Determine the (X, Y) coordinate at the center of the cell enclosing the given text.  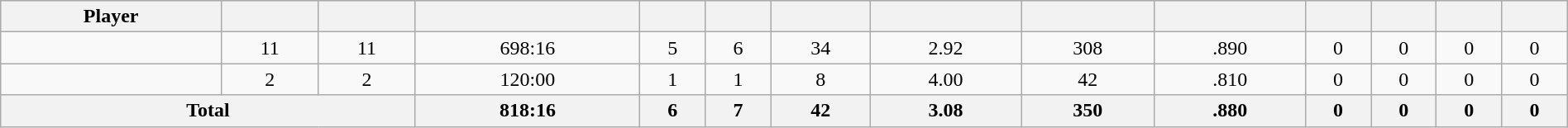
.810 (1230, 79)
5 (673, 48)
818:16 (528, 111)
.890 (1230, 48)
34 (820, 48)
7 (738, 111)
Player (111, 17)
3.08 (945, 111)
.880 (1230, 111)
120:00 (528, 79)
2.92 (945, 48)
308 (1088, 48)
350 (1088, 111)
8 (820, 79)
4.00 (945, 79)
698:16 (528, 48)
Total (208, 111)
